For the text-containing cell, return its midpoint in (X, Y) coordinate format. 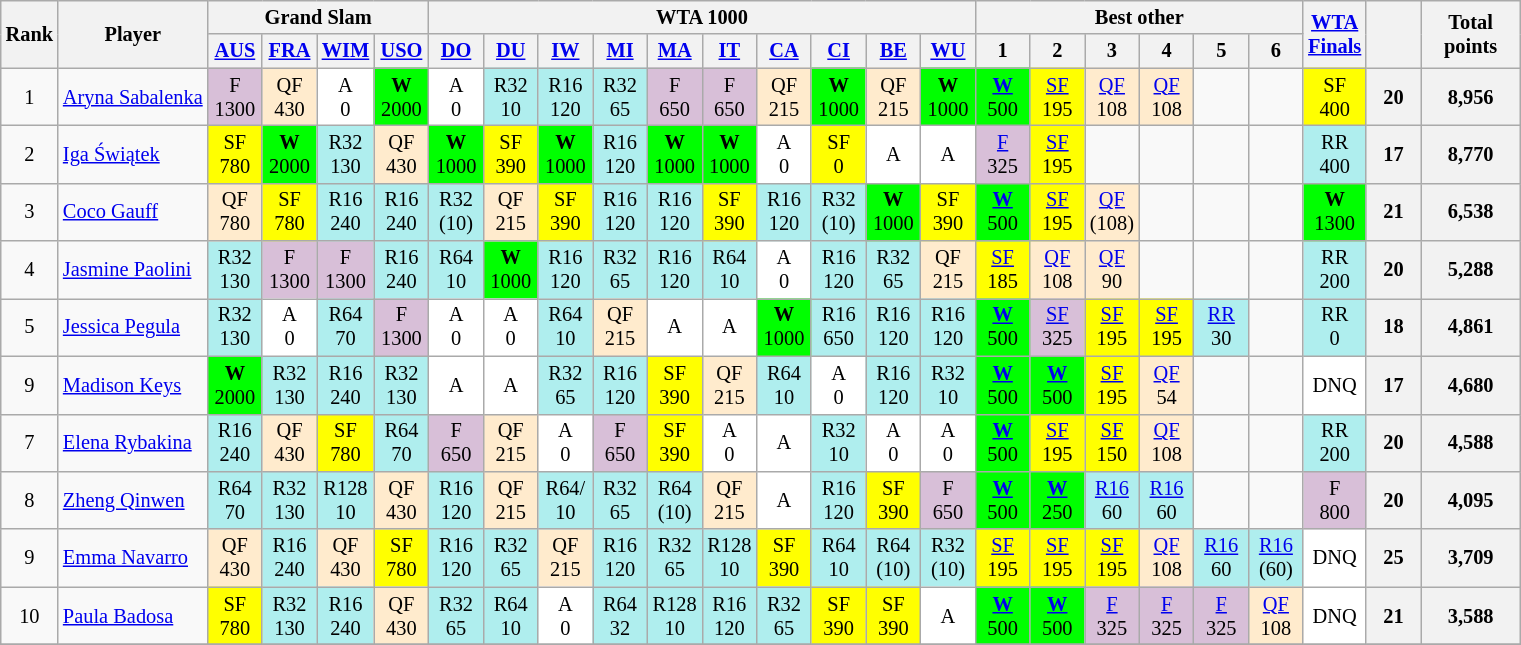
8,956 (1471, 97)
AUS (236, 51)
4,588 (1471, 443)
SF150 (1112, 443)
RR30 (1222, 327)
3,588 (1471, 616)
QF54 (1166, 385)
WU (948, 51)
USO (402, 51)
SF400 (1334, 97)
WIM (346, 51)
25 (1394, 558)
Grand Slam (318, 17)
Madison Keys (133, 385)
R6432 (620, 616)
8 (30, 500)
SF185 (1002, 270)
Aryna Sabalenka (133, 97)
IW (566, 51)
4,095 (1471, 500)
DO (456, 51)
R64/10 (566, 500)
QF(108) (1112, 212)
6 (1276, 51)
MA (674, 51)
Elena Rybakina (133, 443)
DU (510, 51)
R16650 (838, 327)
Coco Gauff (133, 212)
FRA (290, 51)
10 (30, 616)
3,709 (1471, 558)
Zheng Qinwen (133, 500)
SF325 (1058, 327)
Total points (1471, 34)
W1300 (1334, 212)
RR400 (1334, 154)
WTA 1000 (702, 17)
WTA Finals (1334, 34)
RR0 (1334, 327)
CA (784, 51)
Paula Badosa (133, 616)
Player (133, 34)
QF780 (236, 212)
7 (30, 443)
5,288 (1471, 270)
BE (894, 51)
Jessica Pegula (133, 327)
Iga Świątek (133, 154)
6,538 (1471, 212)
MI (620, 51)
CI (838, 51)
R16(60) (1276, 558)
4,861 (1471, 327)
Emma Navarro (133, 558)
8,770 (1471, 154)
F800 (1334, 500)
18 (1394, 327)
IT (730, 51)
W250 (1058, 500)
SF0 (838, 154)
Best other (1139, 17)
QF90 (1112, 270)
Rank (30, 34)
Jasmine Paolini (133, 270)
4,680 (1471, 385)
